Search for the cell housing the specified text and yield its [X, Y] center coordinate. 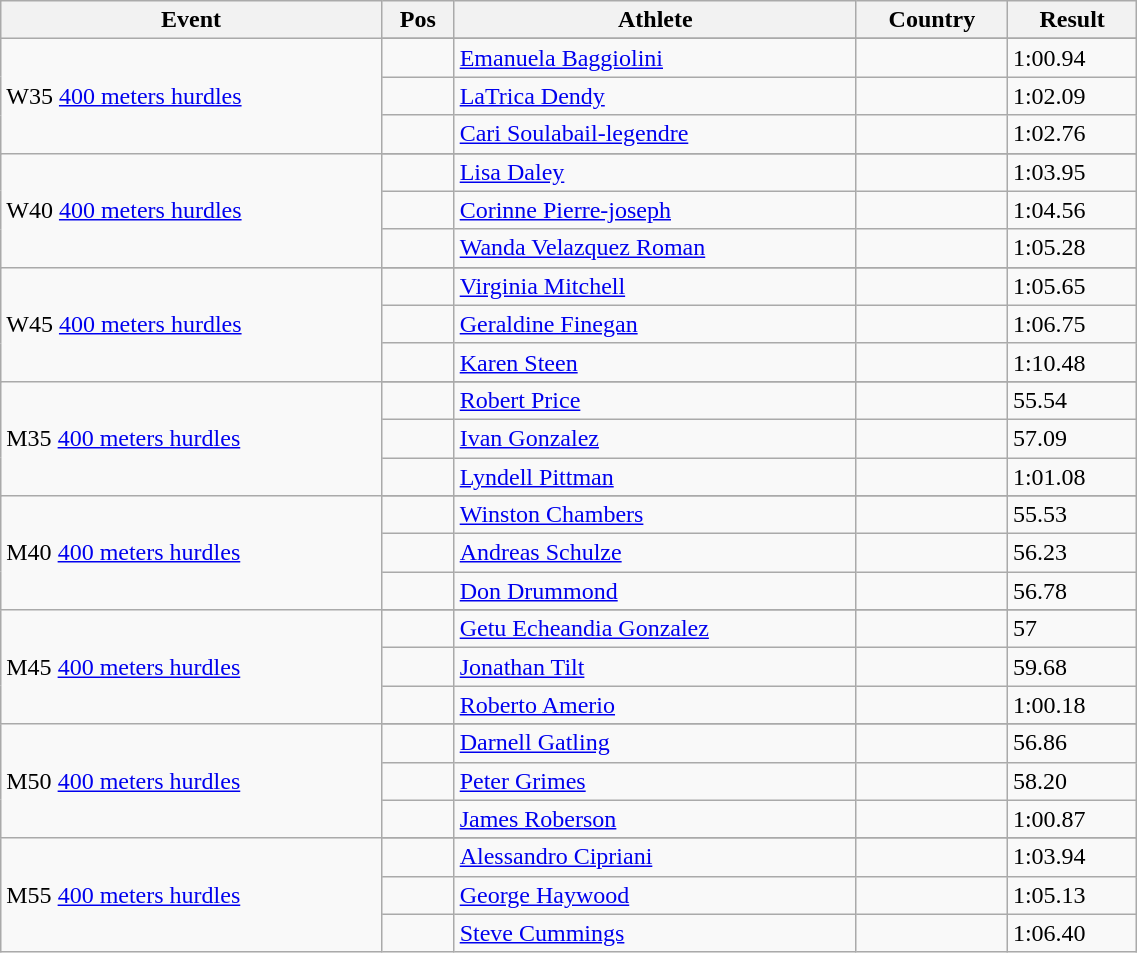
M55 400 meters hurdles [192, 895]
W45 400 meters hurdles [192, 324]
Ivan Gonzalez [655, 438]
Event [192, 20]
Result [1072, 20]
1:00.18 [1072, 705]
1:05.28 [1072, 248]
M50 400 meters hurdles [192, 781]
Geraldine Finegan [655, 324]
1:03.95 [1072, 172]
55.54 [1072, 400]
James Roberson [655, 819]
M45 400 meters hurdles [192, 667]
M35 400 meters hurdles [192, 438]
57 [1072, 629]
1:02.09 [1072, 96]
Wanda Velazquez Roman [655, 248]
Darnell Gatling [655, 743]
58.20 [1072, 781]
Country [932, 20]
Robert Price [655, 400]
1:06.40 [1072, 933]
57.09 [1072, 438]
Emanuela Baggiolini [655, 58]
55.53 [1072, 515]
Andreas Schulze [655, 553]
Pos [418, 20]
Corinne Pierre-joseph [655, 210]
1:05.13 [1072, 895]
56.23 [1072, 553]
Athlete [655, 20]
Don Drummond [655, 591]
56.86 [1072, 743]
1:02.76 [1072, 134]
Lisa Daley [655, 172]
56.78 [1072, 591]
Karen Steen [655, 362]
Getu Echeandia Gonzalez [655, 629]
Roberto Amerio [655, 705]
Jonathan Tilt [655, 667]
59.68 [1072, 667]
George Haywood [655, 895]
1:06.75 [1072, 324]
Virginia Mitchell [655, 286]
Cari Soulabail-legendre [655, 134]
Winston Chambers [655, 515]
1:05.65 [1072, 286]
W40 400 meters hurdles [192, 210]
Peter Grimes [655, 781]
1:01.08 [1072, 477]
Alessandro Cipriani [655, 857]
1:04.56 [1072, 210]
1:03.94 [1072, 857]
Steve Cummings [655, 933]
Lyndell Pittman [655, 477]
M40 400 meters hurdles [192, 553]
1:10.48 [1072, 362]
LaTrica Dendy [655, 96]
W35 400 meters hurdles [192, 96]
1:00.87 [1072, 819]
1:00.94 [1072, 58]
